Pinpoint the cell where the given text exists, returning its (X, Y) midpoint coordinate. 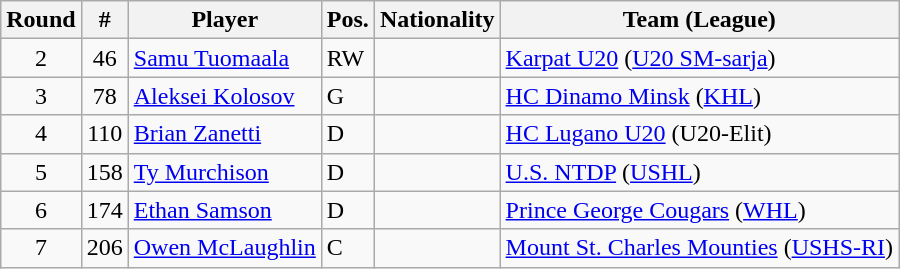
U.S. NTDP (USHL) (699, 172)
3 (41, 96)
4 (41, 134)
206 (104, 248)
Prince George Cougars (WHL) (699, 210)
RW (348, 58)
7 (41, 248)
Mount St. Charles Mounties (USHS-RI) (699, 248)
5 (41, 172)
Nationality (437, 20)
Aleksei Kolosov (224, 96)
2 (41, 58)
Round (41, 20)
G (348, 96)
Owen McLaughlin (224, 248)
Samu Tuomaala (224, 58)
158 (104, 172)
HC Lugano U20 (U20-Elit) (699, 134)
174 (104, 210)
6 (41, 210)
Karpat U20 (U20 SM-sarja) (699, 58)
78 (104, 96)
Team (League) (699, 20)
C (348, 248)
Brian Zanetti (224, 134)
Ty Murchison (224, 172)
110 (104, 134)
HC Dinamo Minsk (KHL) (699, 96)
Pos. (348, 20)
Player (224, 20)
46 (104, 58)
Ethan Samson (224, 210)
# (104, 20)
